Pinpoint the cell where the given text exists, returning its (X, Y) midpoint coordinate. 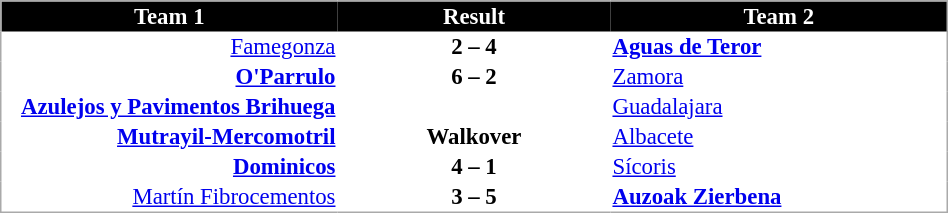
Albacete (779, 137)
Team 2 (779, 16)
Guadalajara (779, 107)
Auzoak Zierbena (779, 198)
O'Parrulo (169, 77)
Dominicos (169, 167)
3 – 5 (474, 198)
Famegonza (169, 47)
6 – 2 (474, 77)
4 – 1 (474, 167)
Azulejos y Pavimentos Brihuega (169, 107)
Zamora (779, 77)
Martín Fibrocementos (169, 198)
Sícoris (779, 167)
Aguas de Teror (779, 47)
Result (474, 16)
2 – 4 (474, 47)
Walkover (474, 137)
Team 1 (169, 16)
Mutrayil-Mercomotril (169, 137)
